Scan for the cell matching the given text and deliver its [x, y] coordinate at center. 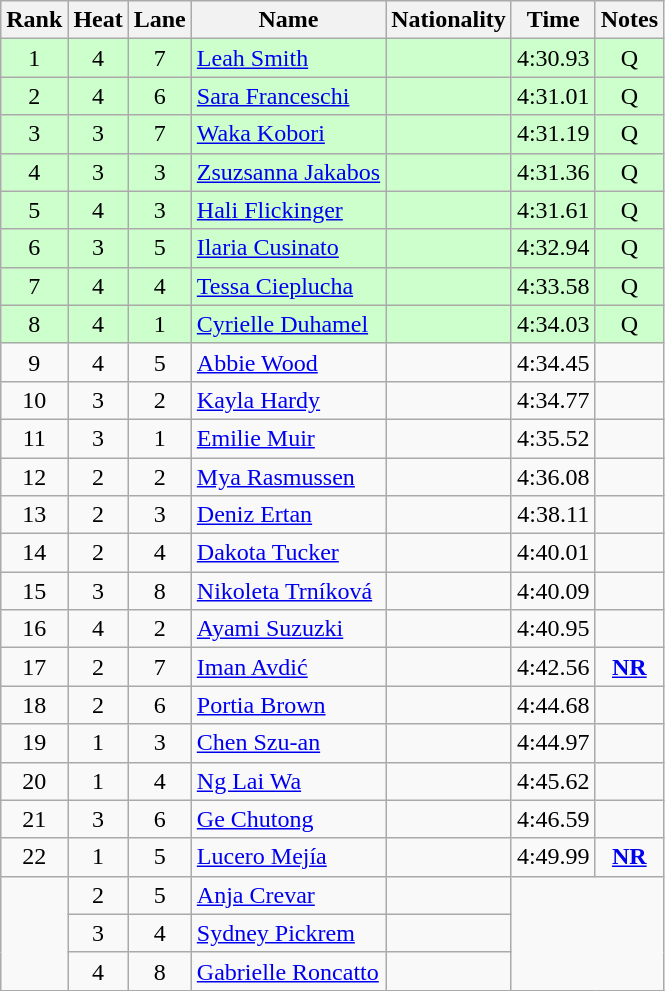
Emilie Muir [288, 438]
4:31.36 [553, 172]
19 [34, 743]
Mya Rasmussen [288, 477]
4:34.45 [553, 362]
4:44.68 [553, 705]
Ge Chutong [288, 819]
Waka Kobori [288, 134]
Sara Franceschi [288, 96]
Heat [98, 20]
Cyrielle Duhamel [288, 324]
Dakota Tucker [288, 553]
22 [34, 857]
Gabrielle Roncatto [288, 971]
20 [34, 781]
4:34.03 [553, 324]
Leah Smith [288, 58]
11 [34, 438]
17 [34, 667]
4:40.01 [553, 553]
Time [553, 20]
Rank [34, 20]
Abbie Wood [288, 362]
9 [34, 362]
4:42.56 [553, 667]
10 [34, 400]
16 [34, 629]
4:33.58 [553, 286]
18 [34, 705]
Chen Szu-an [288, 743]
4:31.19 [553, 134]
Nikoleta Trníková [288, 591]
Nationality [449, 20]
4:40.09 [553, 591]
Lucero Mejía [288, 857]
4:35.52 [553, 438]
Ng Lai Wa [288, 781]
Lane [160, 20]
4:34.77 [553, 400]
15 [34, 591]
Iman Avdić [288, 667]
Sydney Pickrem [288, 933]
Anja Crevar [288, 895]
21 [34, 819]
Deniz Ertan [288, 515]
4:45.62 [553, 781]
4:30.93 [553, 58]
4:40.95 [553, 629]
13 [34, 515]
4:38.11 [553, 515]
Hali Flickinger [288, 210]
Zsuzsanna Jakabos [288, 172]
4:46.59 [553, 819]
Portia Brown [288, 705]
4:31.01 [553, 96]
4:36.08 [553, 477]
4:31.61 [553, 210]
Notes [629, 20]
Kayla Hardy [288, 400]
Ilaria Cusinato [288, 248]
4:32.94 [553, 248]
12 [34, 477]
Tessa Cieplucha [288, 286]
Ayami Suzuzki [288, 629]
4:49.99 [553, 857]
Name [288, 20]
4:44.97 [553, 743]
14 [34, 553]
